Scan for the cell matching the given text and deliver its (x, y) coordinate at center. 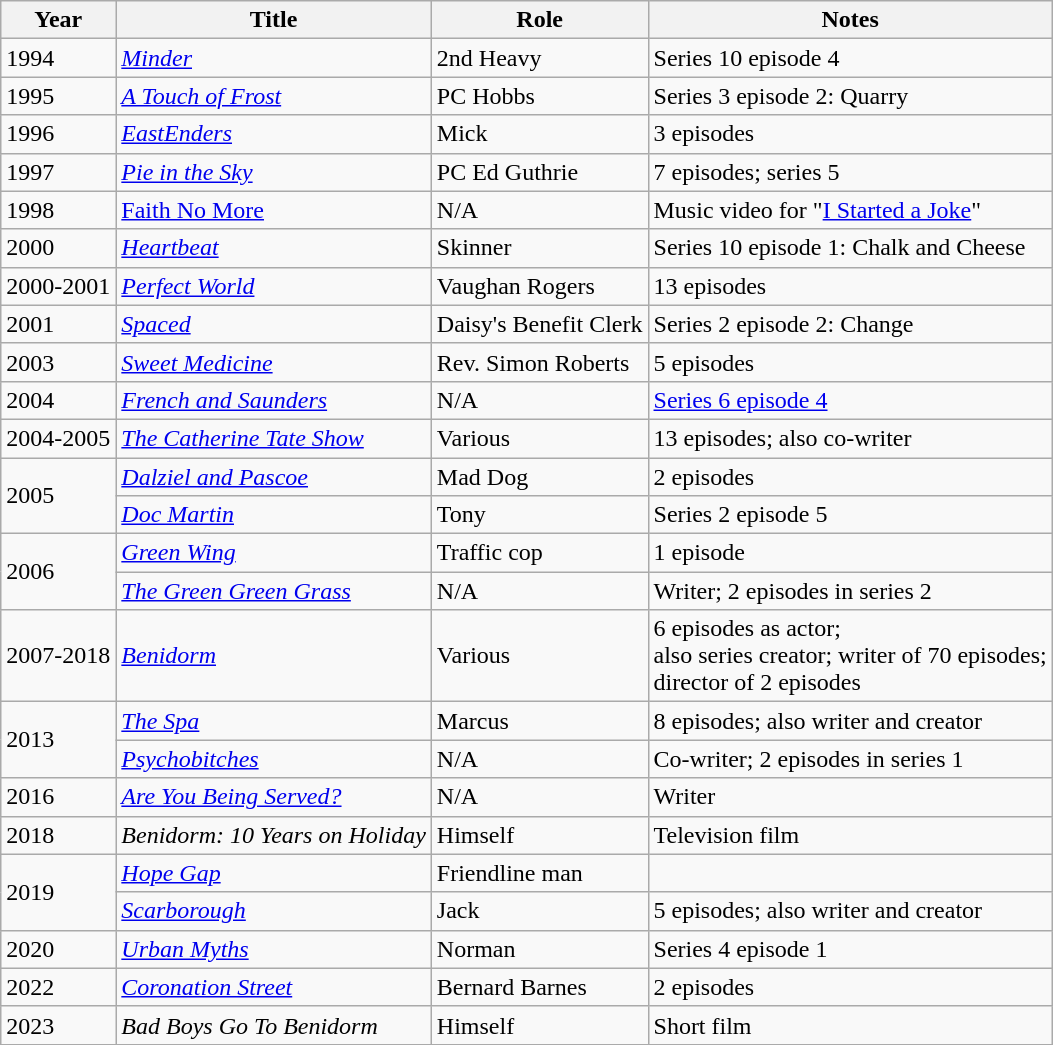
2013 (58, 740)
2004-2005 (58, 438)
5 episodes (850, 362)
2005 (58, 496)
1994 (58, 58)
Series 10 episode 1: Chalk and Cheese (850, 248)
The Catherine Tate Show (274, 438)
1998 (58, 210)
PC Ed Guthrie (540, 172)
Writer (850, 797)
2022 (58, 987)
Scarborough (274, 911)
Are You Being Served? (274, 797)
Series 4 episode 1 (850, 949)
Benidorm (274, 656)
Television film (850, 835)
EastEnders (274, 134)
Coronation Street (274, 987)
7 episodes; series 5 (850, 172)
Series 2 episode 2: Change (850, 324)
Sweet Medicine (274, 362)
Friendline man (540, 873)
Co-writer; 2 episodes in series 1 (850, 759)
Role (540, 20)
13 episodes; also co-writer (850, 438)
2001 (58, 324)
Dalziel and Pascoe (274, 477)
Urban Myths (274, 949)
Rev. Simon Roberts (540, 362)
Spaced (274, 324)
Green Wing (274, 553)
2018 (58, 835)
Short film (850, 1025)
Mick (540, 134)
2023 (58, 1025)
Traffic cop (540, 553)
2003 (58, 362)
Skinner (540, 248)
Writer; 2 episodes in series 2 (850, 591)
Mad Dog (540, 477)
Perfect World (274, 286)
A Touch of Frost (274, 96)
13 episodes (850, 286)
Faith No More (274, 210)
2016 (58, 797)
The Green Green Grass (274, 591)
2nd Heavy (540, 58)
1995 (58, 96)
Year (58, 20)
3 episodes (850, 134)
The Spa (274, 721)
Heartbeat (274, 248)
Benidorm: 10 Years on Holiday (274, 835)
Series 3 episode 2: Quarry (850, 96)
Vaughan Rogers (540, 286)
6 episodes as actor;also series creator; writer of 70 episodes;director of 2 episodes (850, 656)
Doc Martin (274, 515)
Series 10 episode 4 (850, 58)
Jack (540, 911)
Series 2 episode 5 (850, 515)
Bernard Barnes (540, 987)
Psychobitches (274, 759)
2004 (58, 400)
Daisy's Benefit Clerk (540, 324)
1997 (58, 172)
2020 (58, 949)
Bad Boys Go To Benidorm (274, 1025)
Hope Gap (274, 873)
Title (274, 20)
PC Hobbs (540, 96)
1996 (58, 134)
Notes (850, 20)
2000 (58, 248)
8 episodes; also writer and creator (850, 721)
2019 (58, 892)
Tony (540, 515)
Series 6 episode 4 (850, 400)
5 episodes; also writer and creator (850, 911)
1 episode (850, 553)
Music video for "I Started a Joke" (850, 210)
2007-2018 (58, 656)
Minder (274, 58)
2006 (58, 572)
Marcus (540, 721)
French and Saunders (274, 400)
Norman (540, 949)
2000-2001 (58, 286)
Pie in the Sky (274, 172)
